Locate the cell with the specified text and output its (X, Y) center coordinate. 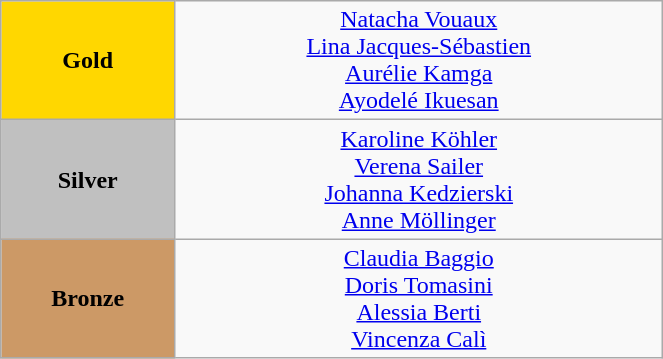
Bronze (88, 298)
Silver (88, 180)
Natacha VouauxLina Jacques-SébastienAurélie KamgaAyodelé Ikuesan (419, 60)
Karoline KöhlerVerena SailerJohanna KedzierskiAnne Möllinger (419, 180)
Claudia BaggioDoris TomasiniAlessia BertiVincenza Calì (419, 298)
Gold (88, 60)
